Output the [x, y] coordinate of the center of the cell containing the given text.  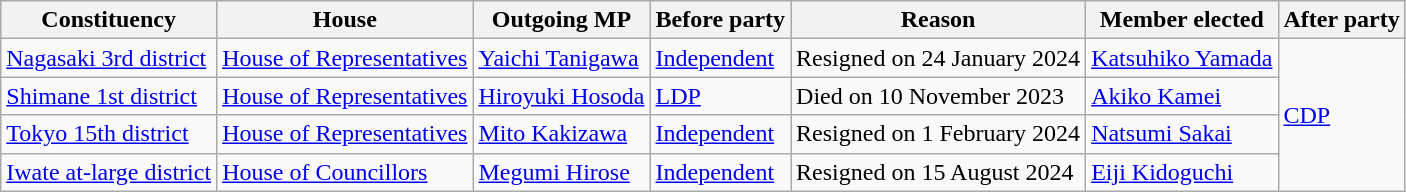
Resigned on 1 February 2024 [938, 134]
Megumi Hirose [562, 172]
Reason [938, 20]
Constituency [109, 20]
Tokyo 15th district [109, 134]
Katsuhiko Yamada [1182, 58]
Resigned on 15 August 2024 [938, 172]
House [345, 20]
LDP [720, 96]
House of Councillors [345, 172]
Akiko Kamei [1182, 96]
Yaichi Tanigawa [562, 58]
Nagasaki 3rd district [109, 58]
Resigned on 24 January 2024 [938, 58]
Died on 10 November 2023 [938, 96]
Iwate at-large district [109, 172]
Member elected [1182, 20]
Natsumi Sakai [1182, 134]
Before party [720, 20]
CDP [1342, 115]
Outgoing MP [562, 20]
Mito Kakizawa [562, 134]
After party [1342, 20]
Shimane 1st district [109, 96]
Eiji Kidoguchi [1182, 172]
Hiroyuki Hosoda [562, 96]
